Output the [X, Y] coordinate of the center of the cell containing the given text.  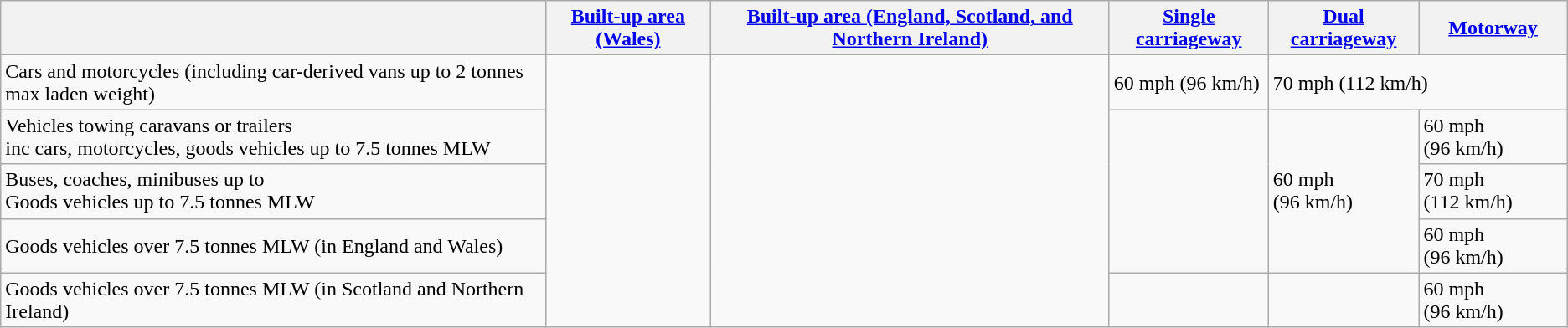
Goods vehicles over 7.5 tonnes MLW (in Scotland and Northern Ireland) [273, 300]
Goods vehicles over 7.5 tonnes MLW (in England and Wales) [273, 246]
Single carriageway [1189, 28]
Built-up area (England, Scotland, and Northern Ireland) [910, 28]
Cars and motorcycles (including car-derived vans up to 2 tonnes max laden weight) [273, 82]
Motorway [1493, 28]
Vehicles towing caravans or trailersinc cars, motorcycles, goods vehicles up to 7.5 tonnes MLW [273, 137]
Built-up area (Wales) [628, 28]
Buses, coaches, minibuses up to Goods vehicles up to 7.5 tonnes MLW [273, 191]
Dual carriageway [1344, 28]
